Return the (x, y) coordinate for the center point of the cell that contains the specified text.  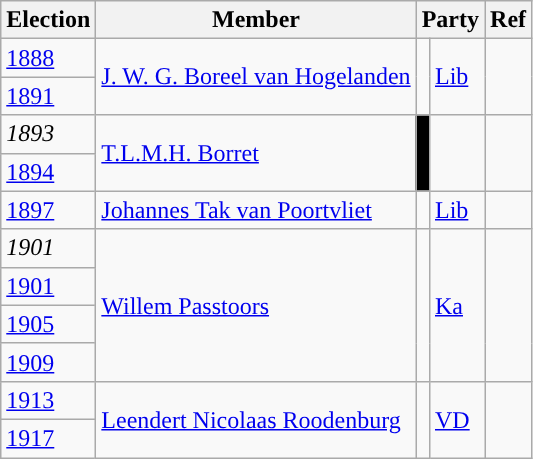
1888 (48, 58)
1897 (48, 210)
1913 (48, 400)
Johannes Tak van Poortvliet (256, 210)
Leendert Nicolaas Roodenburg (256, 419)
Member (256, 20)
Ka (456, 305)
Party (450, 20)
Willem Passtoors (256, 305)
1891 (48, 96)
J. W. G. Boreel van Hogelanden (256, 77)
1909 (48, 362)
1917 (48, 438)
1893 (48, 134)
Election (48, 20)
Ref (508, 20)
1894 (48, 172)
VD (456, 419)
T.L.M.H. Borret (256, 153)
1905 (48, 324)
